Pinpoint the cell where the given text exists, returning its [X, Y] midpoint coordinate. 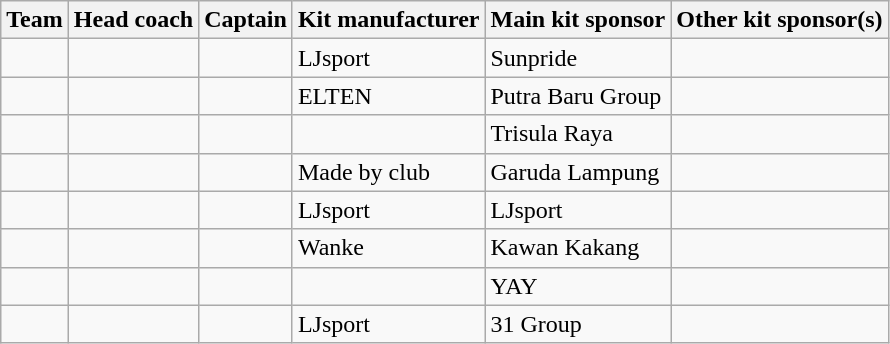
Other kit sponsor(s) [780, 20]
Captain [246, 20]
Sunpride [578, 58]
31 Group [578, 324]
Garuda Lampung [578, 172]
Wanke [388, 248]
Head coach [133, 20]
Kit manufacturer [388, 20]
Trisula Raya [578, 134]
Made by club [388, 172]
Putra Baru Group [578, 96]
Main kit sponsor [578, 20]
YAY [578, 286]
Kawan Kakang [578, 248]
Team [35, 20]
ELTEN [388, 96]
